Capture the cell that displays the provided text and extract its (x, y) central coordinate. 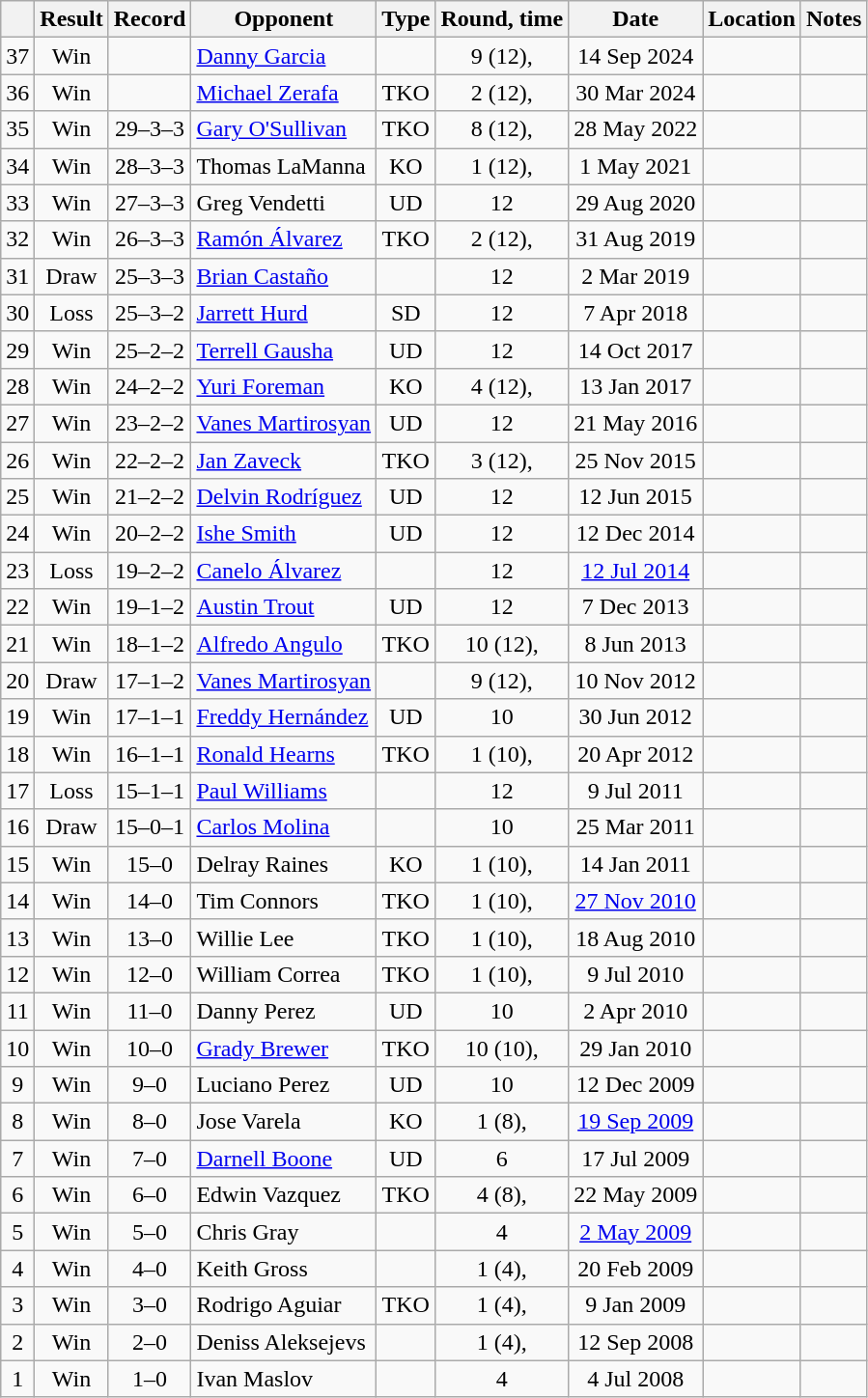
17 (17, 791)
4 Jul 2008 (635, 1379)
32 (17, 239)
3 (17, 1305)
1 (17, 1379)
Willie Lee (284, 937)
Jarrett Hurd (284, 313)
4 (8), (502, 1195)
12 Dec 2014 (635, 534)
Opponent (284, 19)
2 May 2009 (635, 1232)
8 (17, 1122)
9–0 (150, 1085)
Tim Connors (284, 901)
3 (12), (502, 461)
16–1–1 (150, 754)
2 Apr 2010 (635, 1011)
Ivan Maslov (284, 1379)
6–0 (150, 1195)
19 Sep 2009 (635, 1122)
18 (17, 754)
2 Mar 2019 (635, 276)
Thomas LaManna (284, 166)
9 Jan 2009 (635, 1305)
Canelo Álvarez (284, 571)
26–3–3 (150, 239)
22 May 2009 (635, 1195)
30 Mar 2024 (635, 93)
12 Sep 2008 (635, 1342)
Delvin Rodríguez (284, 497)
29 Jan 2010 (635, 1048)
Darnell Boone (284, 1159)
9 (17, 1085)
27 Nov 2010 (635, 901)
24 (17, 534)
20–2–2 (150, 534)
27–3–3 (150, 203)
Alfredo Angulo (284, 644)
12–0 (150, 974)
17–1–2 (150, 681)
31 (17, 276)
10 (12), (502, 644)
35 (17, 129)
5 (17, 1232)
1–0 (150, 1379)
15 (17, 864)
Brian Castaño (284, 276)
25 Nov 2015 (635, 461)
13–0 (150, 937)
29 Aug 2020 (635, 203)
13 Jan 2017 (635, 386)
21–2–2 (150, 497)
Gary O'Sullivan (284, 129)
Ishe Smith (284, 534)
3–0 (150, 1305)
15–0–1 (150, 827)
30 Jun 2012 (635, 717)
16 (17, 827)
20 Feb 2009 (635, 1269)
10 (10), (502, 1048)
Delray Raines (284, 864)
Jan Zaveck (284, 461)
37 (17, 56)
Paul Williams (284, 791)
31 Aug 2019 (635, 239)
19–1–2 (150, 607)
Result (71, 19)
2 (17, 1342)
34 (17, 166)
21 May 2016 (635, 423)
Ronald Hearns (284, 754)
18–1–2 (150, 644)
7–0 (150, 1159)
Michael Zerafa (284, 93)
20 Apr 2012 (635, 754)
23–2–2 (150, 423)
29–3–3 (150, 129)
12 Jun 2015 (635, 497)
Jose Varela (284, 1122)
12 Jul 2014 (635, 571)
5–0 (150, 1232)
24–2–2 (150, 386)
28–3–3 (150, 166)
Austin Trout (284, 607)
11–0 (150, 1011)
25 (17, 497)
26 (17, 461)
Danny Perez (284, 1011)
13 (17, 937)
14 Sep 2024 (635, 56)
14 Jan 2011 (635, 864)
7 Apr 2018 (635, 313)
Rodrigo Aguiar (284, 1305)
28 May 2022 (635, 129)
9 Jul 2011 (635, 791)
Deniss Aleksejevs (284, 1342)
7 Dec 2013 (635, 607)
8 (12), (502, 129)
Keith Gross (284, 1269)
15–1–1 (150, 791)
Type (406, 19)
Carlos Molina (284, 827)
11 (17, 1011)
Terrell Gausha (284, 349)
Notes (833, 19)
Grady Brewer (284, 1048)
27 (17, 423)
7 (17, 1159)
19–2–2 (150, 571)
Record (150, 19)
22–2–2 (150, 461)
Danny Garcia (284, 56)
25–3–3 (150, 276)
Location (752, 19)
25–3–2 (150, 313)
14 Oct 2017 (635, 349)
8–0 (150, 1122)
SD (406, 313)
12 Dec 2009 (635, 1085)
1 May 2021 (635, 166)
8 Jun 2013 (635, 644)
Date (635, 19)
Freddy Hernández (284, 717)
21 (17, 644)
14 (17, 901)
Ramón Álvarez (284, 239)
Round, time (502, 19)
Greg Vendetti (284, 203)
22 (17, 607)
15–0 (150, 864)
Yuri Foreman (284, 386)
33 (17, 203)
20 (17, 681)
25 Mar 2011 (635, 827)
36 (17, 93)
4–0 (150, 1269)
9 Jul 2010 (635, 974)
28 (17, 386)
10 Nov 2012 (635, 681)
25–2–2 (150, 349)
23 (17, 571)
Luciano Perez (284, 1085)
1 (12), (502, 166)
2–0 (150, 1342)
1 (8), (502, 1122)
William Correa (284, 974)
14–0 (150, 901)
4 (12), (502, 386)
Chris Gray (284, 1232)
10–0 (150, 1048)
18 Aug 2010 (635, 937)
30 (17, 313)
Edwin Vazquez (284, 1195)
17 Jul 2009 (635, 1159)
19 (17, 717)
17–1–1 (150, 717)
29 (17, 349)
